Find where the given text appears and provide that cell's center as [x, y] coordinate. 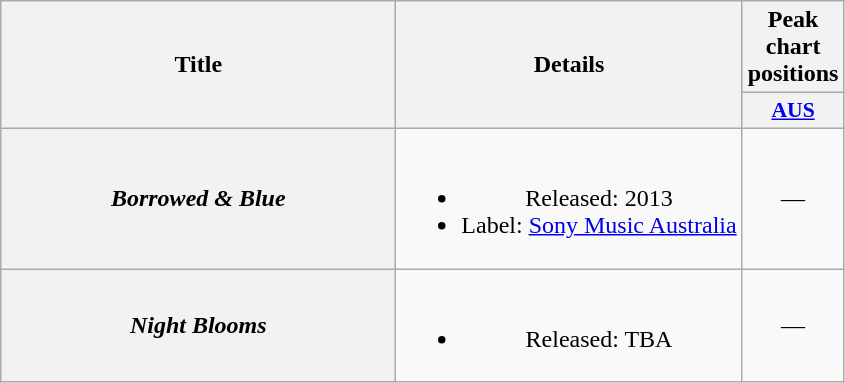
Peak chart positions [793, 47]
Released: 2013Label: Sony Music Australia [569, 198]
Released: TBA [569, 324]
Title [198, 65]
Borrowed & Blue [198, 198]
Details [569, 65]
AUS [793, 111]
Night Blooms [198, 324]
